For the text-containing cell, return its midpoint in [x, y] coordinate format. 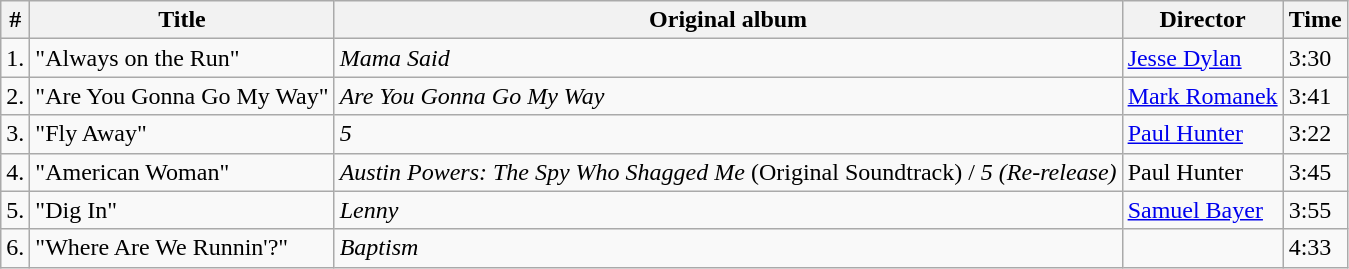
Lenny [728, 210]
3:55 [1315, 210]
5 [728, 134]
3:30 [1315, 58]
3:45 [1315, 172]
"American Woman" [182, 172]
"Fly Away" [182, 134]
4:33 [1315, 248]
Mark Romanek [1202, 96]
Samuel Bayer [1202, 210]
Original album [728, 20]
Austin Powers: The Spy Who Shagged Me (Original Soundtrack) / 5 (Re-release) [728, 172]
"Dig In" [182, 210]
Time [1315, 20]
Mama Said [728, 58]
5. [16, 210]
"Where Are We Runnin'?" [182, 248]
Title [182, 20]
3:22 [1315, 134]
1. [16, 58]
# [16, 20]
3. [16, 134]
"Are You Gonna Go My Way" [182, 96]
Director [1202, 20]
"Always on the Run" [182, 58]
6. [16, 248]
Are You Gonna Go My Way [728, 96]
Jesse Dylan [1202, 58]
4. [16, 172]
2. [16, 96]
3:41 [1315, 96]
Baptism [728, 248]
